Return (X, Y) of the center of cell containing provided text 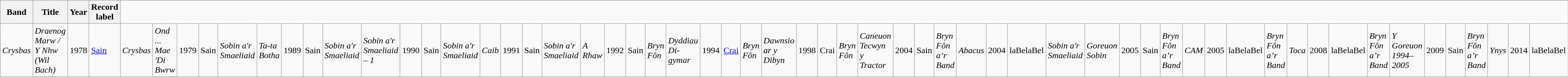
2014 (1519, 50)
Dawnsio ar y Dibyn (779, 50)
1991 (511, 50)
Caib (491, 50)
Record label (105, 12)
Title (50, 12)
Dyddiau Di-gymar (683, 50)
Goreuon Sobin (1102, 50)
2008 (1318, 50)
1998 (807, 50)
Toca (1297, 50)
CAM (1194, 50)
Ond ... Mae 'Di Bwrw (165, 50)
A Rhaw (592, 50)
Y Goreuon 1994–2005 (1407, 50)
2009 (1435, 50)
Year (78, 12)
Ta-ta Botha (269, 50)
1994 (711, 50)
Draenog Marw / Y Nhw (Wil Bach) (50, 50)
Ynys (1498, 50)
1990 (411, 50)
Sobin a'r Smaeliaid – 1 (381, 50)
1979 (188, 50)
Abacus (971, 50)
Caneuon Tecwyn y Tractor (876, 50)
1992 (615, 50)
1989 (292, 50)
1978 (78, 50)
Band (17, 12)
